Extract the [x, y] coordinate from the center of the cell holding the provided text.  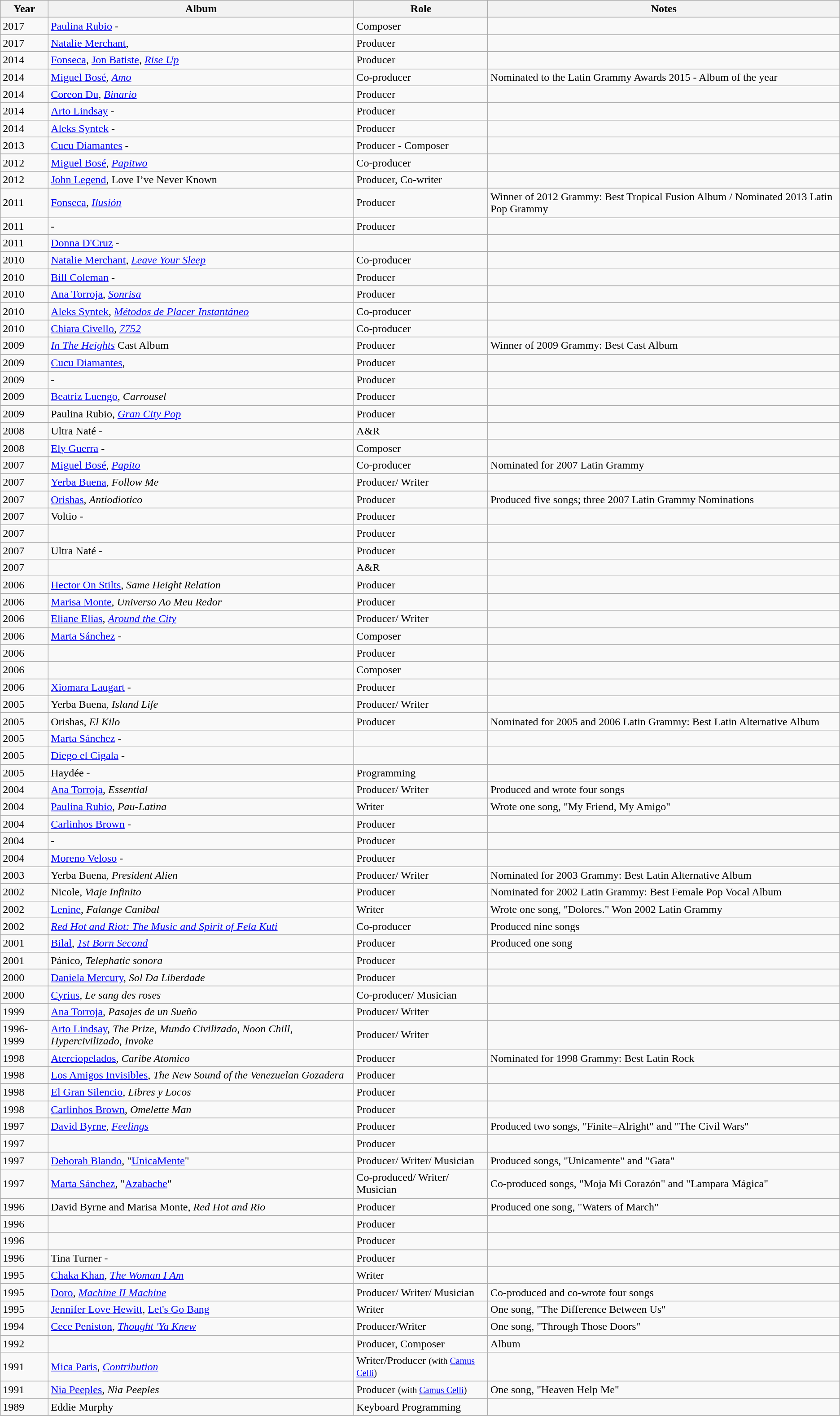
El Gran Silencio, Libres y Locos [201, 1092]
Miguel Bosé, Papitwo [201, 162]
Xiomara Laugart - [201, 687]
Nominated for 2005 and 2006 Latin Grammy: Best Latin Alternative Album [664, 721]
John Legend, Love I’ve Never Known [201, 180]
Cucu Diamantes, [201, 363]
Cyrius, Le sang des roses [201, 995]
Donna D'Cruz - [201, 243]
Carlinhos Brown - [201, 824]
Winner of 2012 Grammy: Best Tropical Fusion Album / Nominated 2013 Latin Pop Grammy [664, 203]
Natalie Merchant, Leave Your Sleep [201, 260]
Produced and wrote four songs [664, 790]
1996-1999 [24, 1035]
2013 [24, 145]
Nominated for 1998 Grammy: Best Latin Rock [664, 1058]
1994 [24, 1326]
Year [24, 9]
Miguel Bosé, Papito [201, 465]
Chaka Khan, The Woman I Am [201, 1275]
Nia Peeples, Nia Peeples [201, 1390]
Eddie Murphy [201, 1407]
Jennifer Love Hewitt, Let's Go Bang [201, 1309]
Yerba Buena, Island Life [201, 704]
Paulina Rubio, Gran City Pop [201, 414]
Produced nine songs [664, 926]
David Byrne, Feelings [201, 1127]
Moreno Veloso - [201, 858]
One song, "Heaven Help Me" [664, 1390]
Nominated for 2003 Grammy: Best Latin Alternative Album [664, 875]
Ana Torroja, Essential [201, 790]
Paulina Rubio, Pau-Latina [201, 807]
Co-producer/ Musician [421, 995]
2003 [24, 875]
Voltio - [201, 517]
Co-produced/ Writer/ Musician [421, 1184]
Coreon Du, Binario [201, 94]
Producer (with Camus Celli) [421, 1390]
Aleks Syntek, Métodos de Placer Instantáneo [201, 311]
Ana Torroja, Pasajes de un Sueño [201, 1012]
Programming [421, 772]
Ely Guerra - [201, 448]
Chiara Civello, 7752 [201, 329]
Orishas, Antiodiotico [201, 500]
Pánico, Telephatic sonora [201, 960]
Marta Sánchez, "Azabache" [201, 1184]
Producer/Writer [421, 1326]
Bill Coleman - [201, 277]
Cucu Diamantes - [201, 145]
Arto Lindsay, The Prize, Mundo Civilizado, Noon Chill, Hypercivilizado, Invoke [201, 1035]
Producer - Composer [421, 145]
Diego el Cigala - [201, 755]
Natalie Merchant, [201, 43]
Produced songs, "Unicamente" and "Gata" [664, 1161]
Nominated for 2002 Latin Grammy: Best Female Pop Vocal Album [664, 892]
Produced one song, "Waters of March" [664, 1207]
Notes [664, 9]
One song, "The Difference Between Us" [664, 1309]
Nicole, Viaje Infinito [201, 892]
Yerba Buena, Follow Me [201, 482]
Aleks Syntek - [201, 128]
Daniela Mercury, Sol Da Liberdade [201, 978]
Wrote one song, "Dolores." Won 2002 Latin Grammy [664, 909]
Arto Lindsay - [201, 111]
Beatriz Luengo, Carrousel [201, 397]
Nominated to the Latin Grammy Awards 2015 - Album of the year [664, 77]
Writer/Producer (with Camus Celli) [421, 1367]
Winner of 2009 Grammy: Best Cast Album [664, 346]
Mica Paris, Contribution [201, 1367]
Paulina Rubio - [201, 26]
Orishas, El Kilo [201, 721]
David Byrne and Marisa Monte, Red Hot and Rio [201, 1207]
One song, "Through Those Doors" [664, 1326]
Fonseca, Jon Batiste, Rise Up [201, 60]
Ana Torroja, Sonrisa [201, 294]
1992 [24, 1343]
Keyboard Programming [421, 1407]
Producer, Composer [421, 1343]
Yerba Buena, President Alien [201, 875]
Produced five songs; three 2007 Latin Grammy Nominations [664, 500]
Wrote one song, "My Friend, My Amigo" [664, 807]
Co-produced songs, "Moja Mi Corazón" and "Lampara Mágica" [664, 1184]
Produced two songs, "Finite=Alright" and "The Civil Wars" [664, 1127]
Aterciopelados, Caribe Atomico [201, 1058]
Role [421, 9]
Red Hot and Riot: The Music and Spirit of Fela Kuti [201, 926]
Bilal, 1st Born Second [201, 943]
In The Heights Cast Album [201, 346]
Doro, Machine II Machine [201, 1292]
Tina Turner - [201, 1258]
Los Amigos Invisibles, The New Sound of the Venezuelan Gozadera [201, 1075]
Lenine, Falange Canibal [201, 909]
Nominated for 2007 Latin Grammy [664, 465]
Fonseca, Ilusión [201, 203]
1989 [24, 1407]
Marisa Monte, Universo Ao Meu Redor [201, 602]
Eliane Elias, Around the City [201, 619]
Produced one song [664, 943]
1999 [24, 1012]
Deborah Blando, "UnicaMente" [201, 1161]
Hector On Stilts, Same Height Relation [201, 585]
Haydée - [201, 772]
Producer, Co-writer [421, 180]
Co-produced and co-wrote four songs [664, 1292]
Carlinhos Brown, Omelette Man [201, 1109]
Cece Peniston, Thought 'Ya Knew [201, 1326]
Miguel Bosé, Amo [201, 77]
